Locate the cell with the specified text and output its [X, Y] center coordinate. 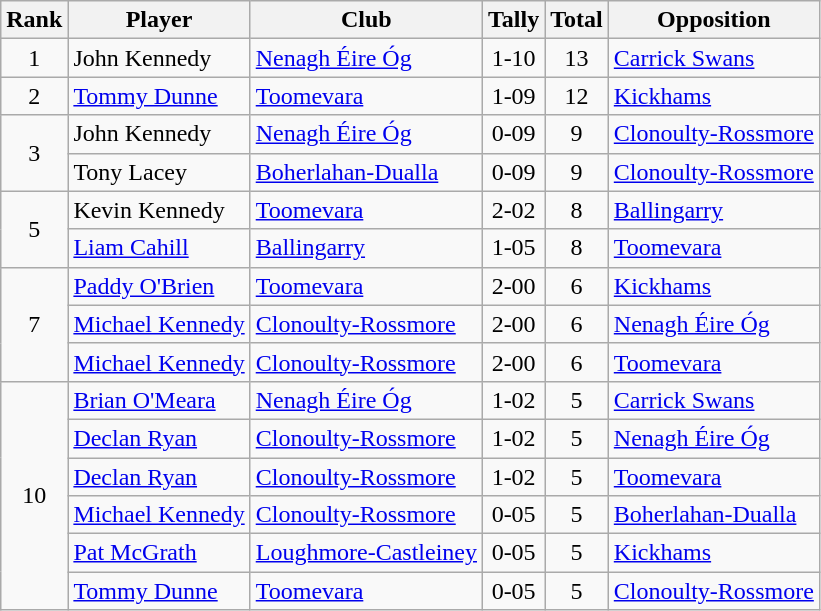
1 [34, 58]
Liam Cahill [159, 248]
Tony Lacey [159, 172]
1-10 [514, 58]
12 [577, 96]
3 [34, 153]
Player [159, 20]
Club [366, 20]
13 [577, 58]
Opposition [714, 20]
Loughmore-Castleiney [366, 553]
Kevin Kennedy [159, 210]
10 [34, 495]
2-02 [514, 210]
Total [577, 20]
Brian O'Meara [159, 400]
2 [34, 96]
Pat McGrath [159, 553]
1-09 [514, 96]
7 [34, 324]
Paddy O'Brien [159, 286]
Rank [34, 20]
Tally [514, 20]
1-05 [514, 248]
